Search for the cell housing the specified text and yield its (X, Y) center coordinate. 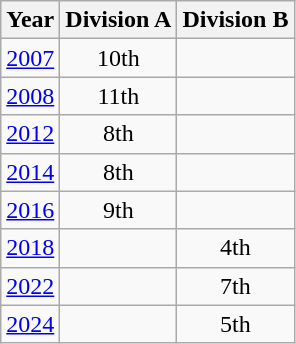
2008 (30, 96)
Division B (236, 20)
7th (236, 286)
9th (118, 210)
2018 (30, 248)
Division A (118, 20)
10th (118, 58)
2012 (30, 134)
2016 (30, 210)
2024 (30, 324)
4th (236, 248)
5th (236, 324)
Year (30, 20)
2007 (30, 58)
11th (118, 96)
2022 (30, 286)
2014 (30, 172)
